From the cell containing the given text, extract its center point as (x, y) coordinate. 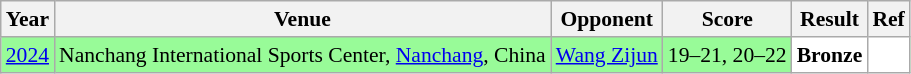
Ref (888, 19)
Nanchang International Sports Center, Nanchang, China (302, 55)
Year (28, 19)
19–21, 20–22 (728, 55)
Bronze (830, 55)
2024 (28, 55)
Wang Zijun (607, 55)
Result (830, 19)
Opponent (607, 19)
Score (728, 19)
Venue (302, 19)
